Pinpoint the cell where the given text exists, returning its (X, Y) midpoint coordinate. 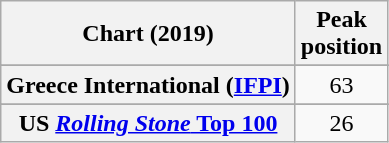
26 (341, 123)
63 (341, 85)
Peakposition (341, 34)
Chart (2019) (148, 34)
US Rolling Stone Top 100 (148, 123)
Greece International (IFPI) (148, 85)
